From the cell containing the given text, extract its center point as [X, Y] coordinate. 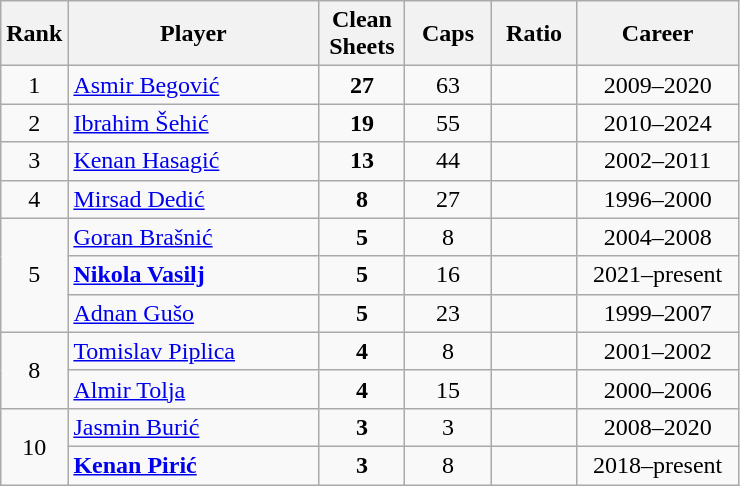
CleanSheets [362, 34]
Asmir Begović [194, 85]
63 [448, 85]
Adnan Gušo [194, 313]
10 [34, 446]
Player [194, 34]
2000–2006 [658, 389]
1 [34, 85]
23 [448, 313]
13 [362, 161]
2018–present [658, 465]
2002–2011 [658, 161]
Ratio [534, 34]
Rank [34, 34]
Nikola Vasilj [194, 275]
2004–2008 [658, 237]
Kenan Hasagić [194, 161]
Mirsad Dedić [194, 199]
Tomislav Piplica [194, 351]
2001–2002 [658, 351]
Almir Tolja [194, 389]
16 [448, 275]
1996–2000 [658, 199]
Goran Brašnić [194, 237]
19 [362, 123]
2010–2024 [658, 123]
Ibrahim Šehić [194, 123]
55 [448, 123]
2021–present [658, 275]
2008–2020 [658, 427]
Caps [448, 34]
2009–2020 [658, 85]
1999–2007 [658, 313]
Career [658, 34]
44 [448, 161]
15 [448, 389]
Kenan Pirić [194, 465]
Jasmin Burić [194, 427]
2 [34, 123]
